Return [X, Y] of the center of cell containing provided text 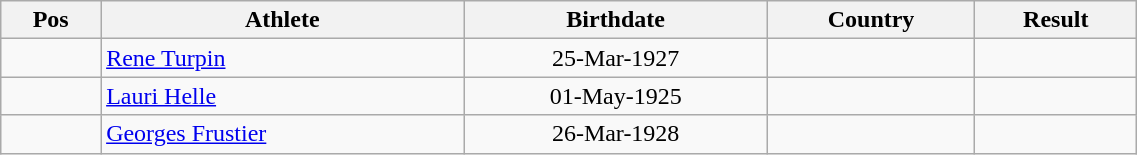
Georges Frustier [282, 134]
Birthdate [616, 20]
Athlete [282, 20]
Pos [51, 20]
Rene Turpin [282, 58]
01-May-1925 [616, 96]
25-Mar-1927 [616, 58]
26-Mar-1928 [616, 134]
Lauri Helle [282, 96]
Result [1056, 20]
Country [870, 20]
